For the text-containing cell, return its midpoint in (X, Y) coordinate format. 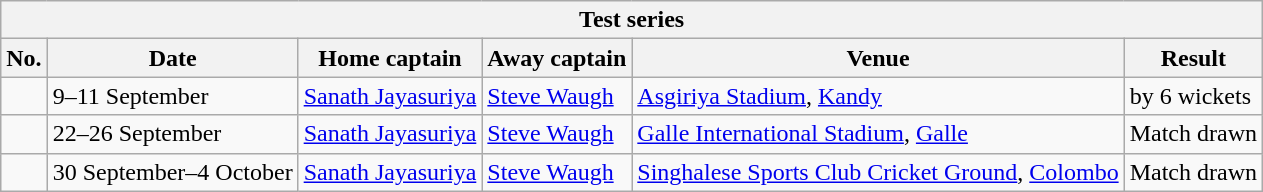
Asgiriya Stadium, Kandy (878, 96)
No. (24, 58)
Singhalese Sports Club Cricket Ground, Colombo (878, 172)
Venue (878, 58)
22–26 September (172, 134)
Away captain (557, 58)
30 September–4 October (172, 172)
9–11 September (172, 96)
Galle International Stadium, Galle (878, 134)
by 6 wickets (1193, 96)
Date (172, 58)
Home captain (390, 58)
Result (1193, 58)
Test series (632, 20)
